Scan for the cell matching the given text and deliver its (x, y) coordinate at center. 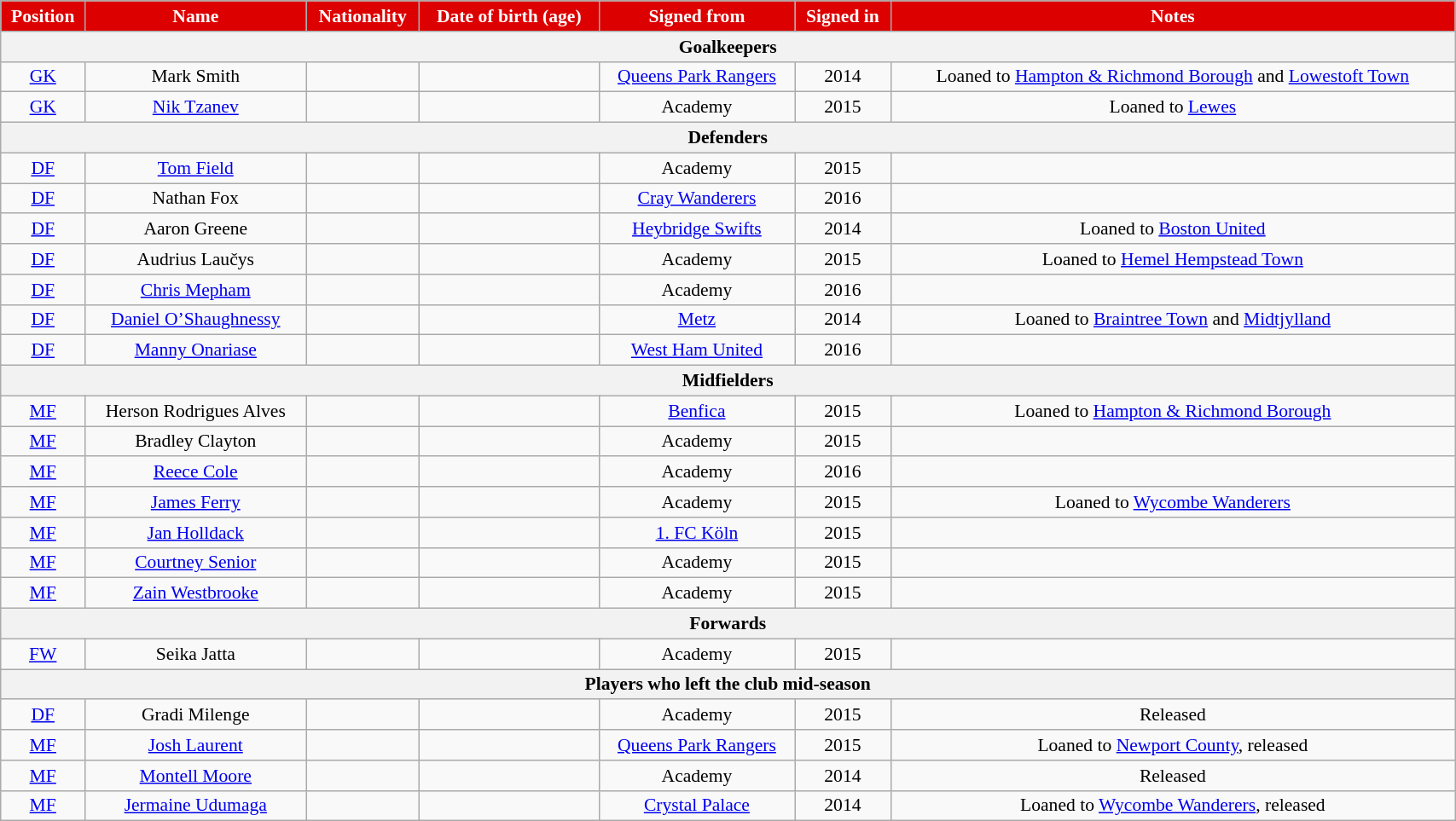
Nik Tzanev (196, 107)
Daniel O’Shaughnessy (196, 320)
Reece Cole (196, 472)
Goalkeepers (728, 47)
Tom Field (196, 168)
Loaned to Hemel Hempstead Town (1173, 259)
FW (43, 654)
Position (43, 16)
Aaron Greene (196, 229)
Audrius Laučys (196, 259)
Loaned to Wycombe Wanderers, released (1173, 806)
West Ham United (697, 350)
Loaned to Braintree Town and Midtjylland (1173, 320)
Benfica (697, 411)
Forwards (728, 624)
Players who left the club mid-season (728, 685)
Date of birth (age) (510, 16)
Montell Moore (196, 776)
Notes (1173, 16)
Mark Smith (196, 77)
Loaned to Hampton & Richmond Borough and Lowestoft Town (1173, 77)
Herson Rodrigues Alves (196, 411)
Crystal Palace (697, 806)
Loaned to Wycombe Wanderers (1173, 502)
Jan Holldack (196, 533)
Gradi Milenge (196, 715)
Metz (697, 320)
Loaned to Hampton & Richmond Borough (1173, 411)
Heybridge Swifts (697, 229)
Chris Mepham (196, 290)
Manny Onariase (196, 350)
Loaned to Lewes (1173, 107)
James Ferry (196, 502)
Midfielders (728, 381)
1. FC Köln (697, 533)
Nationality (363, 16)
Jermaine Udumaga (196, 806)
Josh Laurent (196, 745)
Seika Jatta (196, 654)
Zain Westbrooke (196, 593)
Cray Wanderers (697, 199)
Signed in (843, 16)
Bradley Clayton (196, 442)
Signed from (697, 16)
Nathan Fox (196, 199)
Courtney Senior (196, 563)
Name (196, 16)
Loaned to Boston United (1173, 229)
Loaned to Newport County, released (1173, 745)
Defenders (728, 138)
